Identify which cell holds the provided text, then report its (X, Y) central coordinate. 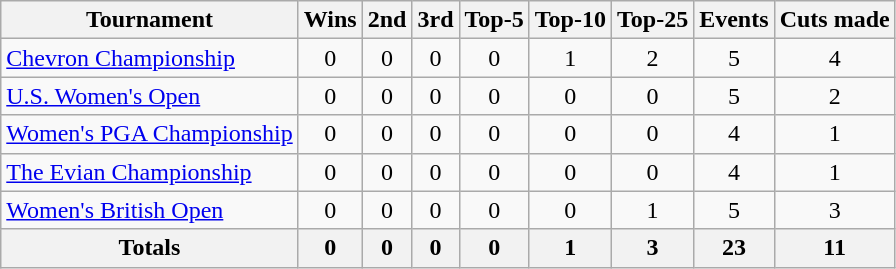
U.S. Women's Open (150, 96)
23 (734, 248)
Tournament (150, 20)
11 (834, 248)
Chevron Championship (150, 58)
Top-10 (570, 20)
Cuts made (834, 20)
Top-25 (652, 20)
Top-5 (494, 20)
2nd (387, 20)
3rd (436, 20)
Events (734, 20)
Totals (150, 248)
Women's British Open (150, 210)
Wins (330, 20)
Women's PGA Championship (150, 134)
The Evian Championship (150, 172)
